Detect which cell encompasses the target text, then output its (X, Y) center coordinate. 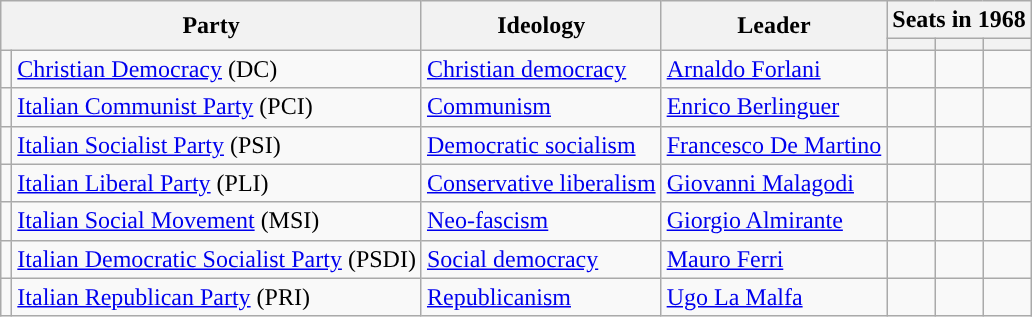
Neo-fascism (541, 221)
Italian Republican Party (PRI) (217, 297)
Italian Socialist Party (PSI) (217, 145)
Italian Liberal Party (PLI) (217, 183)
Francesco De Martino (774, 145)
Ugo La Malfa (774, 297)
Christian democracy (541, 69)
Ideology (541, 26)
Italian Social Movement (MSI) (217, 221)
Italian Democratic Socialist Party (PSDI) (217, 259)
Republicanism (541, 297)
Enrico Berlinguer (774, 107)
Giorgio Almirante (774, 221)
Italian Communist Party (PCI) (217, 107)
Leader (774, 26)
Seats in 1968 (959, 20)
Mauro Ferri (774, 259)
Democratic socialism (541, 145)
Social democracy (541, 259)
Conservative liberalism (541, 183)
Christian Democracy (DC) (217, 69)
Party (212, 26)
Giovanni Malagodi (774, 183)
Arnaldo Forlani (774, 69)
Communism (541, 107)
